For the text-containing cell, return its midpoint in [x, y] coordinate format. 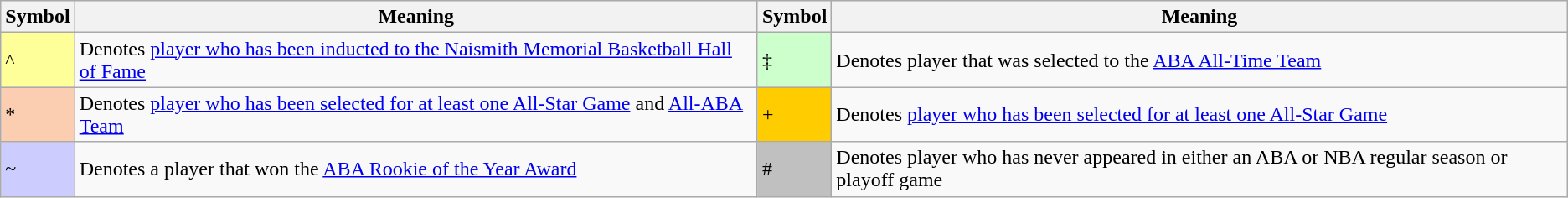
Denotes player who has been selected for at least one All-Star Game [1199, 114]
‡ [794, 60]
Denotes player that was selected to the ABA All-Time Team [1199, 60]
+ [794, 114]
Denotes player who has been inducted to the Naismith Memorial Basketball Hall of Fame [415, 60]
^ [38, 60]
# [794, 169]
Denotes player who has never appeared in either an ABA or NBA regular season or playoff game [1199, 169]
Denotes a player that won the ABA Rookie of the Year Award [415, 169]
Denotes player who has been selected for at least one All-Star Game and All-ABA Team [415, 114]
* [38, 114]
~ [38, 169]
